Find where the given text appears and provide that cell's center as (x, y) coordinate. 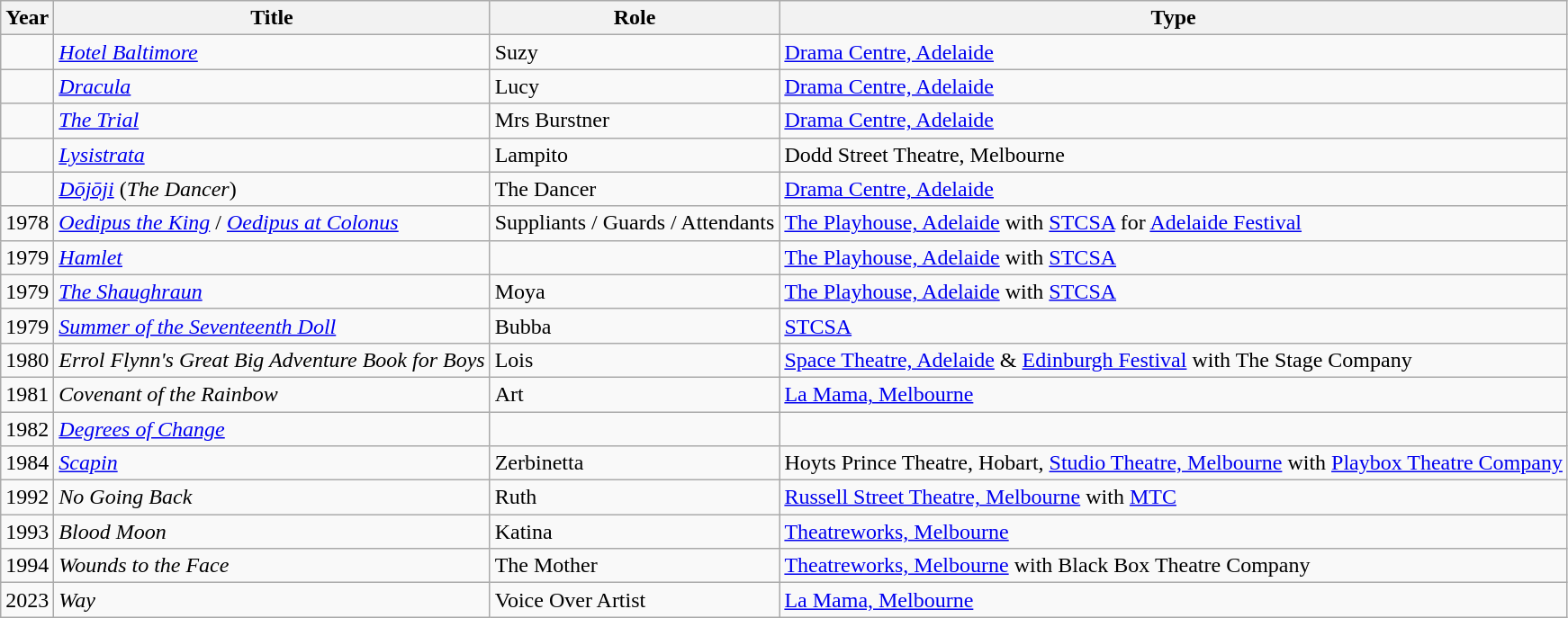
Lampito (635, 155)
Summer of the Seventeenth Doll (272, 326)
Oedipus the King / Oedipus at Colonus (272, 223)
Russell Street Theatre, Melbourne with MTC (1174, 497)
Mrs Burstner (635, 121)
Katina (635, 532)
Errol Flynn's Great Big Adventure Book for Boys (272, 360)
Lysistrata (272, 155)
Hotel Baltimore (272, 52)
Covenant of the Rainbow (272, 394)
Hoyts Prince Theatre, Hobart, Studio Theatre, Melbourne with Playbox Theatre Company (1174, 463)
Voice Over Artist (635, 600)
1992 (27, 497)
The Trial (272, 121)
Suzy (635, 52)
Zerbinetta (635, 463)
Blood Moon (272, 532)
No Going Back (272, 497)
Hamlet (272, 257)
Wounds to the Face (272, 566)
Art (635, 394)
1984 (27, 463)
Title (272, 18)
Suppliants / Guards / Attendants (635, 223)
Dōjōji (The Dancer) (272, 189)
1994 (27, 566)
The Mother (635, 566)
Dracula (272, 86)
Type (1174, 18)
Dodd Street Theatre, Melbourne (1174, 155)
1981 (27, 394)
1982 (27, 429)
The Shaughraun (272, 291)
2023 (27, 600)
STCSA (1174, 326)
Lucy (635, 86)
1980 (27, 360)
1993 (27, 532)
Moya (635, 291)
1978 (27, 223)
The Dancer (635, 189)
Year (27, 18)
Ruth (635, 497)
Theatreworks, Melbourne (1174, 532)
Degrees of Change (272, 429)
Lois (635, 360)
The Playhouse, Adelaide with STCSA for Adelaide Festival (1174, 223)
Role (635, 18)
Scapin (272, 463)
Space Theatre, Adelaide & Edinburgh Festival with The Stage Company (1174, 360)
Way (272, 600)
Bubba (635, 326)
Theatreworks, Melbourne with Black Box Theatre Company (1174, 566)
